Find where the given text appears and provide that cell's center as [x, y] coordinate. 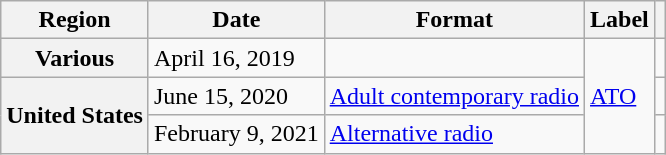
Alternative radio [454, 134]
Format [454, 20]
Various [75, 58]
Label [620, 20]
ATO [620, 96]
June 15, 2020 [236, 96]
United States [75, 115]
February 9, 2021 [236, 134]
Adult contemporary radio [454, 96]
April 16, 2019 [236, 58]
Date [236, 20]
Region [75, 20]
